From the cell containing the given text, extract its center point as (X, Y) coordinate. 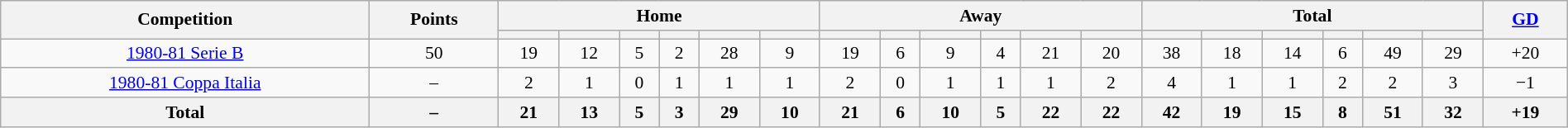
1980-81 Serie B (185, 53)
−1 (1526, 83)
GD (1526, 20)
Home (660, 16)
20 (1111, 53)
8 (1342, 112)
51 (1393, 112)
13 (589, 112)
+19 (1526, 112)
49 (1393, 53)
42 (1171, 112)
12 (589, 53)
1980-81 Coppa Italia (185, 83)
14 (1292, 53)
15 (1292, 112)
+20 (1526, 53)
Points (434, 20)
50 (434, 53)
32 (1452, 112)
38 (1171, 53)
28 (729, 53)
Away (981, 16)
Competition (185, 20)
18 (1232, 53)
